Capture the cell that displays the provided text and extract its [x, y] central coordinate. 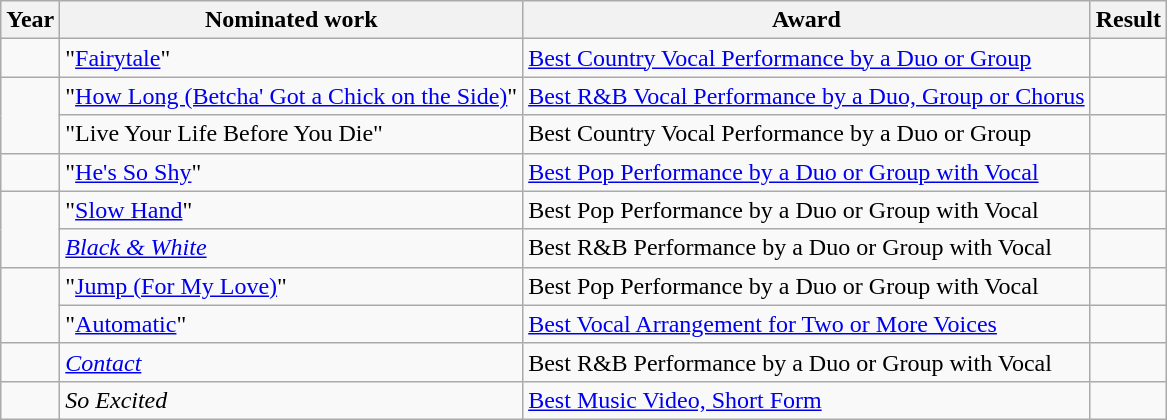
"He's So Shy" [292, 172]
Best Music Video, Short Form [806, 400]
Year [30, 20]
"Live Your Life Before You Die" [292, 134]
Nominated work [292, 20]
"Automatic" [292, 324]
"Jump (For My Love)" [292, 286]
So Excited [292, 400]
Contact [292, 362]
Award [806, 20]
Best R&B Vocal Performance by a Duo, Group or Chorus [806, 96]
Best Vocal Arrangement for Two or More Voices [806, 324]
Result [1128, 20]
"Slow Hand" [292, 210]
"How Long (Betcha' Got a Chick on the Side)" [292, 96]
Black & White [292, 248]
"Fairytale" [292, 58]
